Pinpoint the cell where the given text exists, returning its [x, y] midpoint coordinate. 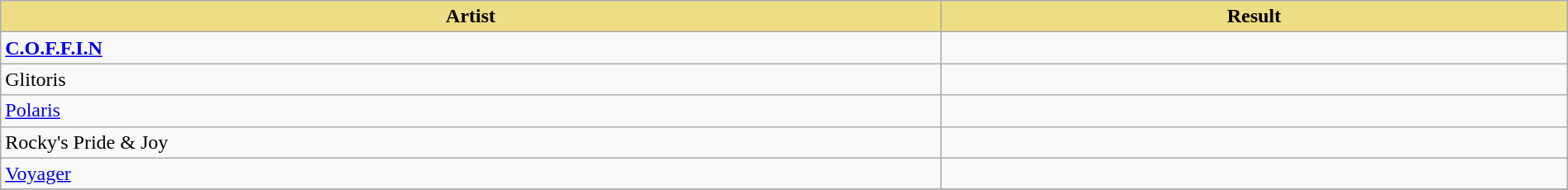
Polaris [471, 111]
Rocky's Pride & Joy [471, 142]
Artist [471, 17]
Voyager [471, 173]
Glitoris [471, 79]
Result [1254, 17]
C.O.F.F.I.N [471, 48]
